Output the [x, y] coordinate of the center of the cell containing the given text.  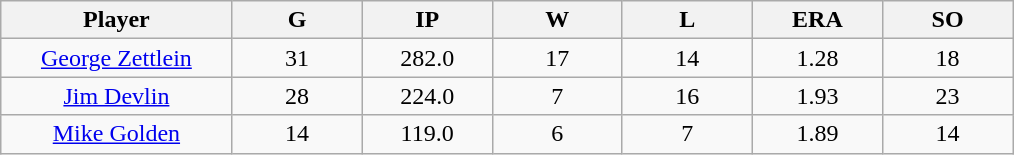
1.93 [817, 96]
SO [947, 20]
16 [687, 96]
17 [557, 58]
Player [116, 20]
George Zettlein [116, 58]
Mike Golden [116, 134]
ERA [817, 20]
31 [297, 58]
23 [947, 96]
Jim Devlin [116, 96]
282.0 [427, 58]
6 [557, 134]
224.0 [427, 96]
W [557, 20]
1.89 [817, 134]
18 [947, 58]
L [687, 20]
119.0 [427, 134]
28 [297, 96]
IP [427, 20]
1.28 [817, 58]
G [297, 20]
